Identify which cell holds the provided text, then report its (X, Y) central coordinate. 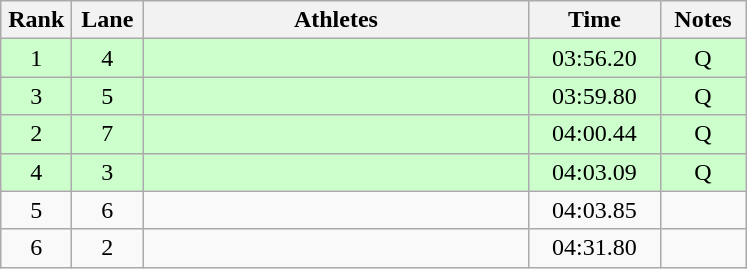
Lane (108, 20)
1 (36, 58)
03:56.20 (594, 58)
Time (594, 20)
04:03.85 (594, 210)
Rank (36, 20)
04:00.44 (594, 134)
04:03.09 (594, 172)
04:31.80 (594, 248)
Notes (703, 20)
Athletes (336, 20)
7 (108, 134)
03:59.80 (594, 96)
